Scan for the cell matching the given text and deliver its (x, y) coordinate at center. 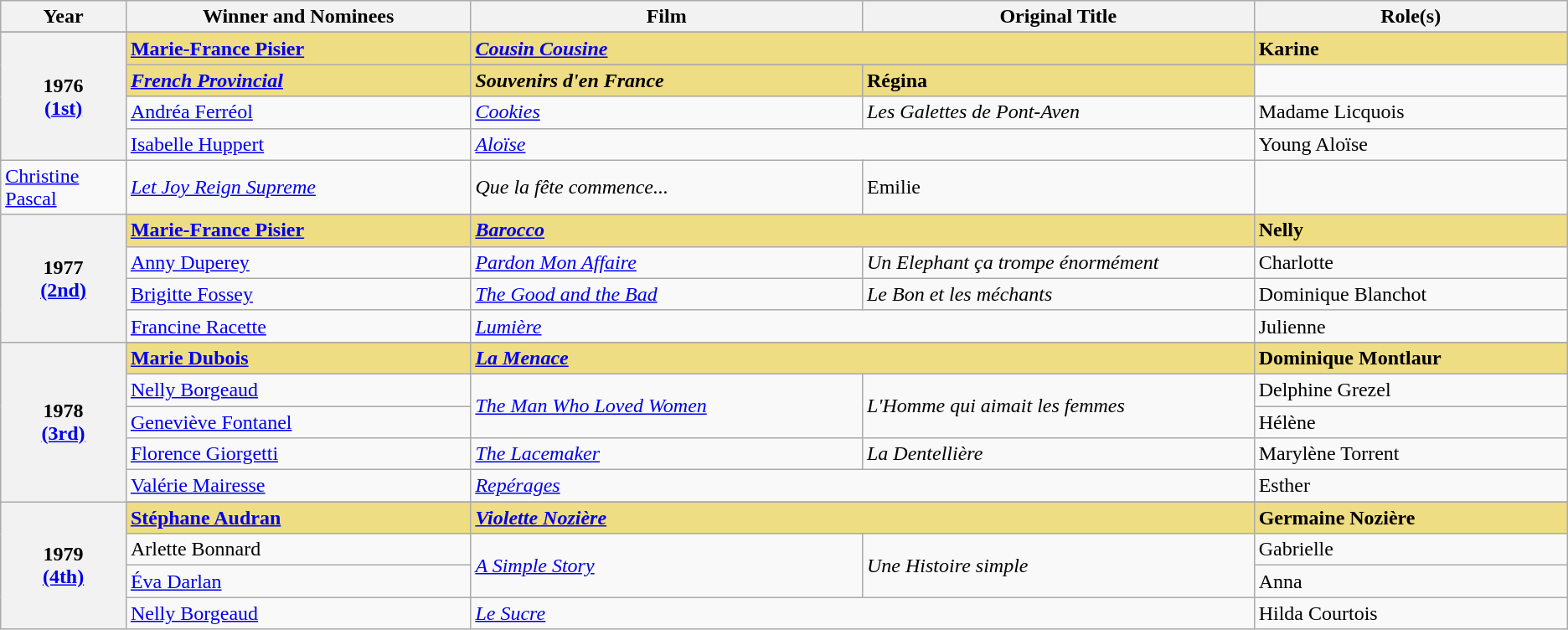
Cookies (667, 112)
The Lacemaker (667, 454)
Souvenirs d'en France (667, 80)
Germaine Nozière (1411, 518)
Le Bon et les méchants (1058, 294)
Marie Dubois (298, 358)
Esther (1411, 486)
Repérages (863, 486)
Pardon Mon Affaire (667, 262)
Winner and Nominees (298, 17)
Christine Pascal (64, 188)
Madame Licquois (1411, 112)
Une Histoire simple (1058, 565)
Stéphane Audran (298, 518)
La Dentellière (1058, 454)
Cousin Cousine (863, 49)
Valérie Mairesse (298, 486)
A Simple Story (667, 565)
Aloïse (863, 144)
Charlotte (1411, 262)
Arlette Bonnard (298, 550)
Isabelle Huppert (298, 144)
Un Elephant ça trompe énormément (1058, 262)
Hilda Courtois (1411, 613)
1977(2nd) (64, 278)
Violette Nozière (863, 518)
Marylène Torrent (1411, 454)
Geneviève Fontanel (298, 421)
Let Joy Reign Supreme (298, 188)
Delphine Grezel (1411, 390)
Anny Duperey (298, 262)
La Menace (863, 358)
Éva Darlan (298, 581)
The Good and the Bad (667, 294)
The Man Who Loved Women (667, 405)
Gabrielle (1411, 550)
Year (64, 17)
Hélène (1411, 421)
Role(s) (1411, 17)
L'Homme qui aimait les femmes (1058, 405)
Régina (1058, 80)
Francine Racette (298, 326)
French Provincial (298, 80)
Young Aloïse (1411, 144)
Florence Giorgetti (298, 454)
1979(4th) (64, 565)
Andréa Ferréol (298, 112)
Julienne (1411, 326)
Le Sucre (863, 613)
Original Title (1058, 17)
Karine (1411, 49)
Lumière (863, 326)
Emilie (1058, 188)
1976(1st) (64, 96)
Dominique Blanchot (1411, 294)
Anna (1411, 581)
Film (667, 17)
Que la fête commence... (667, 188)
Nelly (1411, 230)
Les Galettes de Pont-Aven (1058, 112)
1978(3rd) (64, 421)
Barocco (863, 230)
Dominique Montlaur (1411, 358)
Brigitte Fossey (298, 294)
